Detect which cell encompasses the target text, then output its (X, Y) center coordinate. 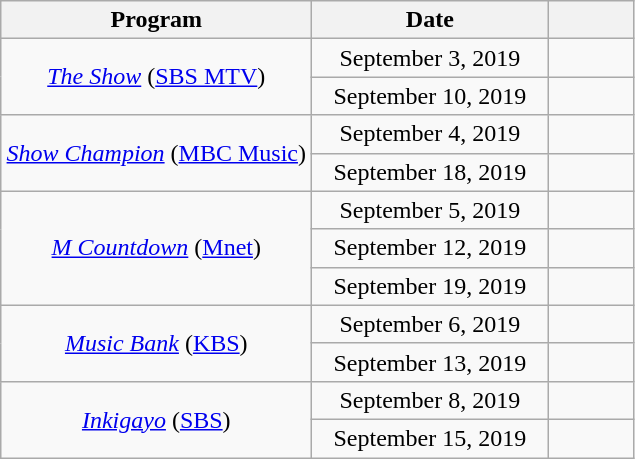
September 6, 2019 (430, 324)
September 13, 2019 (430, 362)
Inkigayo (SBS) (156, 419)
Show Champion (MBC Music) (156, 153)
September 19, 2019 (430, 286)
September 12, 2019 (430, 248)
Program (156, 20)
September 5, 2019 (430, 210)
Music Bank (KBS) (156, 343)
September 3, 2019 (430, 58)
September 18, 2019 (430, 172)
September 10, 2019 (430, 96)
September 15, 2019 (430, 438)
September 8, 2019 (430, 400)
September 4, 2019 (430, 134)
M Countdown (Mnet) (156, 248)
The Show (SBS MTV) (156, 77)
Date (430, 20)
